Find where the given text appears and provide that cell's center as [x, y] coordinate. 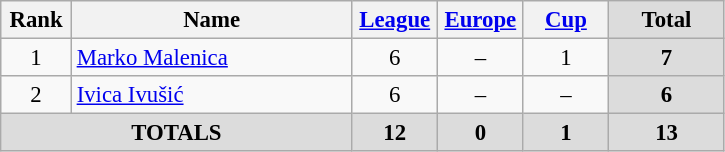
2 [36, 95]
Name [212, 20]
12 [395, 133]
Cup [566, 20]
Ivica Ivušić [212, 95]
TOTALS [176, 133]
Marko Malenica [212, 58]
Rank [36, 20]
7 [667, 58]
Total [667, 20]
League [395, 20]
0 [481, 133]
Europe [481, 20]
13 [667, 133]
